Find where the given text appears and provide that cell's center as [X, Y] coordinate. 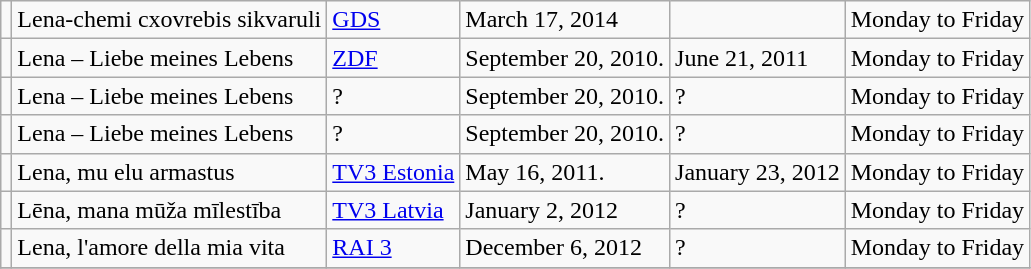
January 23, 2012 [758, 172]
March 17, 2014 [565, 20]
January 2, 2012 [565, 210]
ZDF [394, 58]
Lena-chemi cxovrebis sikvaruli [170, 20]
December 6, 2012 [565, 248]
Lena, l'amore della mia vita [170, 248]
June 21, 2011 [758, 58]
May 16, 2011. [565, 172]
RAI 3 [394, 248]
Lēna, mana mūža mīlestība [170, 210]
TV3 Latvia [394, 210]
TV3 Estonia [394, 172]
GDS [394, 20]
Lena, mu elu armastus [170, 172]
